Detect which cell encompasses the target text, then output its [X, Y] center coordinate. 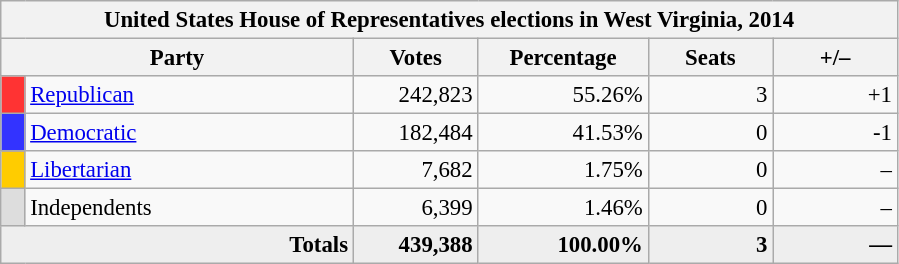
41.53% [563, 133]
182,484 [416, 133]
7,682 [416, 170]
United States House of Representatives elections in West Virginia, 2014 [450, 20]
+/– [836, 58]
242,823 [416, 95]
6,399 [416, 208]
100.00% [563, 245]
Totals [178, 245]
Seats [710, 58]
Republican [189, 95]
+1 [836, 95]
Party [178, 58]
-1 [836, 133]
Democratic [189, 133]
1.46% [563, 208]
439,388 [416, 245]
Votes [416, 58]
— [836, 245]
Libertarian [189, 170]
Independents [189, 208]
55.26% [563, 95]
Percentage [563, 58]
1.75% [563, 170]
